Detect which cell encompasses the target text, then output its [X, Y] center coordinate. 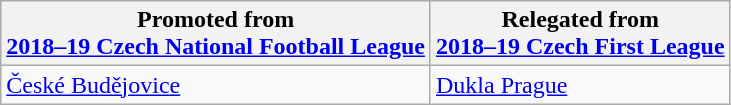
České Budějovice [216, 85]
Promoted from2018–19 Czech National Football League [216, 34]
Dukla Prague [580, 85]
Relegated from2018–19 Czech First League [580, 34]
